Locate the cell with the specified text and output its [x, y] center coordinate. 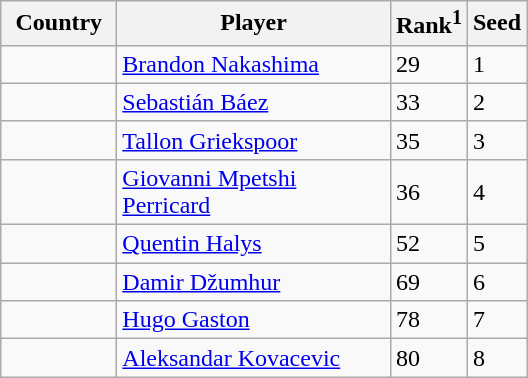
Seed [496, 24]
Tallon Griekspoor [254, 140]
36 [428, 192]
69 [428, 282]
Rank1 [428, 24]
29 [428, 64]
Country [59, 24]
4 [496, 192]
5 [496, 244]
52 [428, 244]
3 [496, 140]
8 [496, 358]
2 [496, 102]
7 [496, 320]
Player [254, 24]
80 [428, 358]
Giovanni Mpetshi Perricard [254, 192]
1 [496, 64]
Damir Džumhur [254, 282]
Quentin Halys [254, 244]
35 [428, 140]
Sebastián Báez [254, 102]
6 [496, 282]
Aleksandar Kovacevic [254, 358]
Brandon Nakashima [254, 64]
78 [428, 320]
Hugo Gaston [254, 320]
33 [428, 102]
